Scan for the cell matching the given text and deliver its [x, y] coordinate at center. 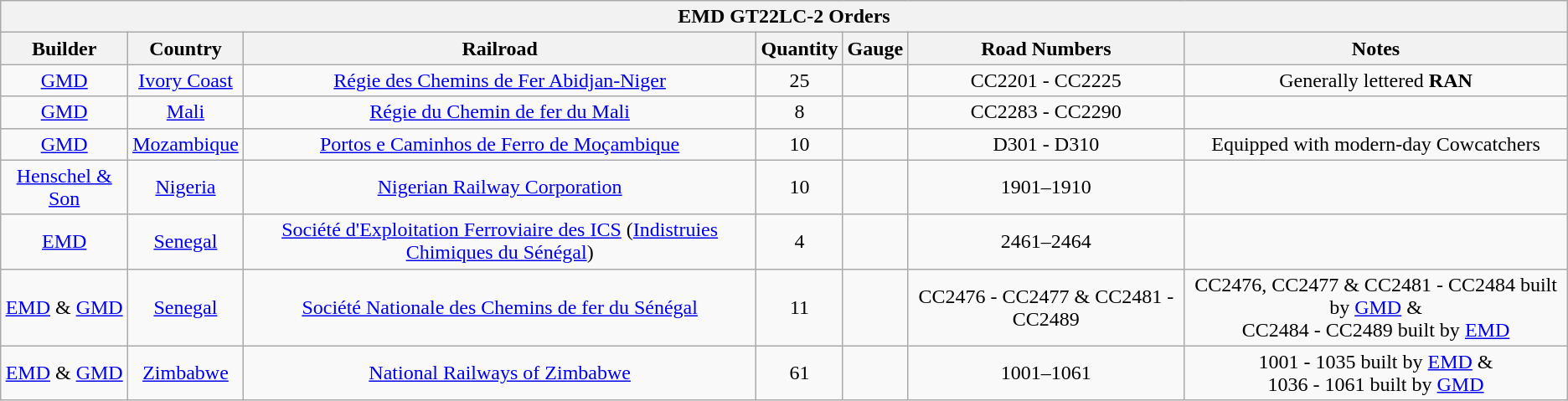
Mali [186, 112]
61 [799, 373]
Gauge [875, 49]
Nigerian Railway Corporation [499, 188]
Zimbabwe [186, 373]
CC2476 - CC2477 & CC2481 - CC2489 [1046, 307]
Mozambique [186, 144]
2461–2464 [1046, 241]
Railroad [499, 49]
25 [799, 80]
National Railways of Zimbabwe [499, 373]
Road Numbers [1046, 49]
Notes [1375, 49]
Régie du Chemin de fer du Mali [499, 112]
4 [799, 241]
1001 - 1035 built by EMD & 1036 - 1061 built by GMD [1375, 373]
Builder [64, 49]
Régie des Chemins de Fer Abidjan-Niger [499, 80]
Quantity [799, 49]
8 [799, 112]
Nigeria [186, 188]
1001–1061 [1046, 373]
Ivory Coast [186, 80]
Société Nationale des Chemins de fer du Sénégal [499, 307]
CC2283 - CC2290 [1046, 112]
Country [186, 49]
Société d'Exploitation Ferroviaire des ICS (Indistruies Chimiques du Sénégal) [499, 241]
Equipped with modern-day Cowcatchers [1375, 144]
Generally lettered RAN [1375, 80]
CC2201 - CC2225 [1046, 80]
Portos e Caminhos de Ferro de Moçambique [499, 144]
EMD GT22LC-2 Orders [784, 17]
EMD [64, 241]
D301 - D310 [1046, 144]
11 [799, 307]
Henschel & Son [64, 188]
1901–1910 [1046, 188]
CC2476, CC2477 & CC2481 - CC2484 built by GMD & CC2484 - CC2489 built by EMD [1375, 307]
